Extract the [x, y] coordinate from the center of the cell holding the provided text.  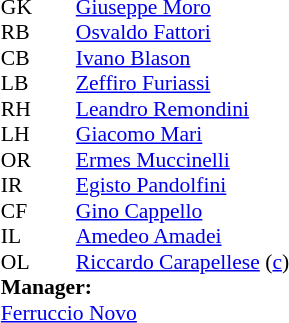
CF [20, 211]
Giacomo Mari [182, 135]
RB [20, 33]
Osvaldo Fattori [182, 33]
IR [20, 185]
Manager: [145, 287]
Ivano Blason [182, 58]
CB [20, 58]
Ermes Muccinelli [182, 160]
Leandro Remondini [182, 109]
Gino Cappello [182, 211]
OL [20, 262]
LH [20, 135]
Egisto Pandolfini [182, 185]
LB [20, 83]
RH [20, 109]
IL [20, 237]
OR [20, 160]
Zeffiro Furiassi [182, 83]
Amedeo Amadei [182, 237]
Riccardo Carapellese (c) [182, 262]
